Provide the (X, Y) coordinate of the cell's center where the given text is located.  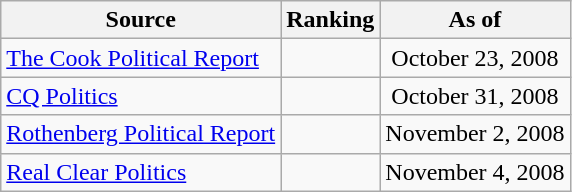
CQ Politics (141, 96)
The Cook Political Report (141, 58)
October 31, 2008 (475, 96)
As of (475, 20)
Rothenberg Political Report (141, 134)
October 23, 2008 (475, 58)
November 2, 2008 (475, 134)
Ranking (330, 20)
Real Clear Politics (141, 172)
November 4, 2008 (475, 172)
Source (141, 20)
